Output the (X, Y) coordinate of the center of the cell containing the given text.  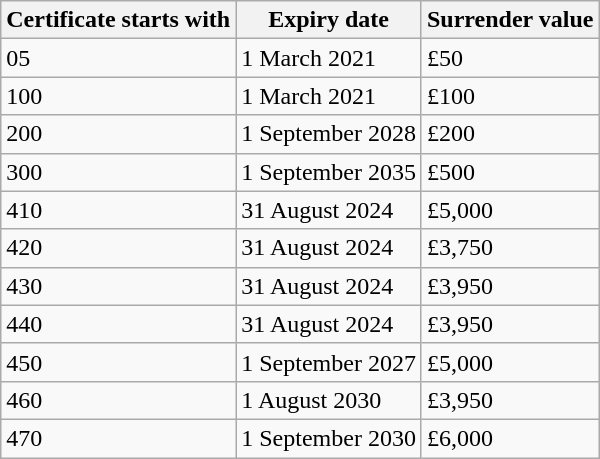
300 (118, 172)
£6,000 (510, 438)
410 (118, 210)
05 (118, 58)
1 September 2028 (329, 134)
Certificate starts with (118, 20)
450 (118, 362)
420 (118, 248)
£100 (510, 96)
440 (118, 324)
1 August 2030 (329, 400)
1 September 2027 (329, 362)
1 September 2030 (329, 438)
430 (118, 286)
Expiry date (329, 20)
200 (118, 134)
470 (118, 438)
460 (118, 400)
1 September 2035 (329, 172)
Surrender value (510, 20)
£3,750 (510, 248)
£500 (510, 172)
£50 (510, 58)
100 (118, 96)
£200 (510, 134)
